Find where the given text appears and provide that cell's center as [x, y] coordinate. 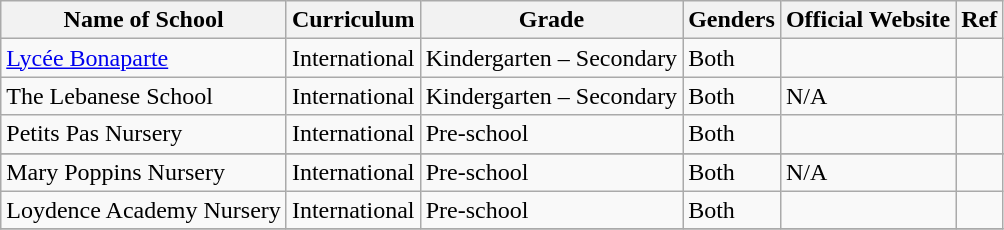
Official Website [868, 20]
Genders [732, 20]
Curriculum [353, 20]
Loydence Academy Nursery [144, 210]
Lycée Bonaparte [144, 58]
Grade [552, 20]
Petits Pas Nursery [144, 134]
Mary Poppins Nursery [144, 172]
Ref [980, 20]
The Lebanese School [144, 96]
Name of School [144, 20]
